Output the (X, Y) coordinate of the center of the cell containing the given text.  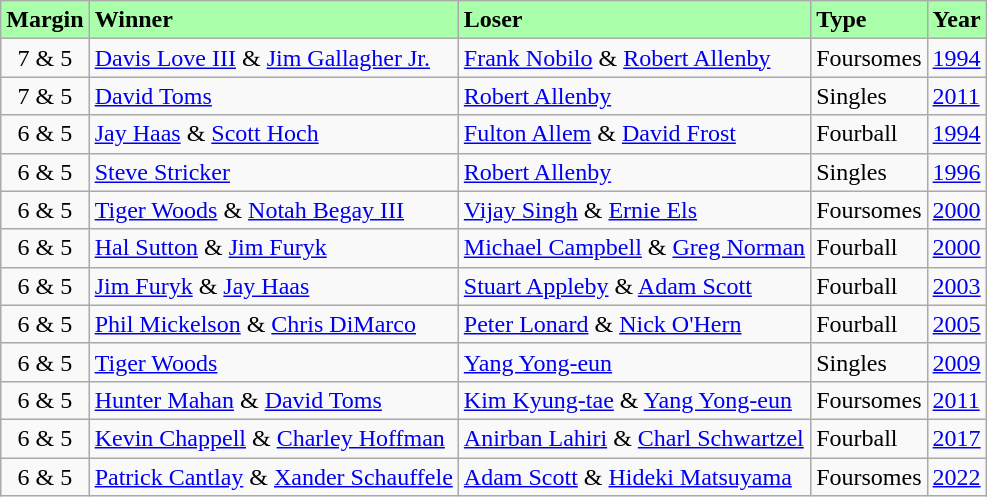
Davis Love III & Jim Gallagher Jr. (274, 58)
Adam Scott & Hideki Matsuyama (634, 477)
Year (956, 20)
1996 (956, 172)
Fulton Allem & David Frost (634, 134)
Hunter Mahan & David Toms (274, 400)
Hal Sutton & Jim Furyk (274, 248)
David Toms (274, 96)
Vijay Singh & Ernie Els (634, 210)
2009 (956, 362)
Phil Mickelson & Chris DiMarco (274, 324)
Type (869, 20)
Steve Stricker (274, 172)
Kevin Chappell & Charley Hoffman (274, 438)
Peter Lonard & Nick O'Hern (634, 324)
Anirban Lahiri & Charl Schwartzel (634, 438)
2022 (956, 477)
Jim Furyk & Jay Haas (274, 286)
Margin (45, 20)
2017 (956, 438)
Tiger Woods & Notah Begay III (274, 210)
Jay Haas & Scott Hoch (274, 134)
2003 (956, 286)
Patrick Cantlay & Xander Schauffele (274, 477)
Yang Yong-eun (634, 362)
Stuart Appleby & Adam Scott (634, 286)
Tiger Woods (274, 362)
Frank Nobilo & Robert Allenby (634, 58)
Winner (274, 20)
Michael Campbell & Greg Norman (634, 248)
2005 (956, 324)
Kim Kyung-tae & Yang Yong-eun (634, 400)
Loser (634, 20)
